Determine the [X, Y] coordinate at the center of the cell enclosing the given text.  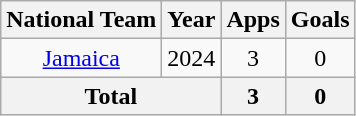
2024 [192, 58]
Total [111, 96]
Apps [253, 20]
National Team [82, 20]
Goals [320, 20]
Year [192, 20]
Jamaica [82, 58]
